Return the (x, y) coordinate for the center point of the cell that contains the specified text.  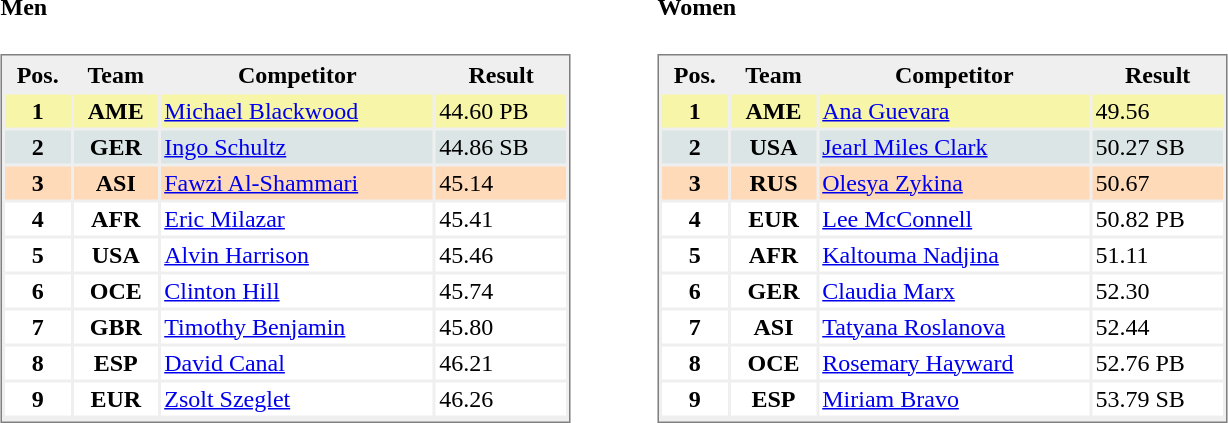
Eric Milazar (297, 218)
46.21 (501, 362)
45.46 (501, 254)
53.79 SB (1158, 398)
49.56 (1158, 110)
Ana Guevara (954, 110)
David Canal (297, 362)
Clinton Hill (297, 290)
45.41 (501, 218)
51.11 (1158, 254)
Zsolt Szeglet (297, 398)
44.60 PB (501, 110)
Olesya Zykina (954, 182)
50.27 SB (1158, 146)
Michael Blackwood (297, 110)
45.74 (501, 290)
Tatyana Roslanova (954, 326)
Timothy Benjamin (297, 326)
GBR (116, 326)
52.30 (1158, 290)
Claudia Marx (954, 290)
Rosemary Hayward (954, 362)
Ingo Schultz (297, 146)
Kaltouma Nadjina (954, 254)
44.86 SB (501, 146)
Miriam Bravo (954, 398)
Lee McConnell (954, 218)
52.44 (1158, 326)
Fawzi Al-Shammari (297, 182)
45.14 (501, 182)
Jearl Miles Clark (954, 146)
52.76 PB (1158, 362)
50.82 PB (1158, 218)
Alvin Harrison (297, 254)
RUS (774, 182)
50.67 (1158, 182)
45.80 (501, 326)
46.26 (501, 398)
